Find where the given text appears and provide that cell's center as [X, Y] coordinate. 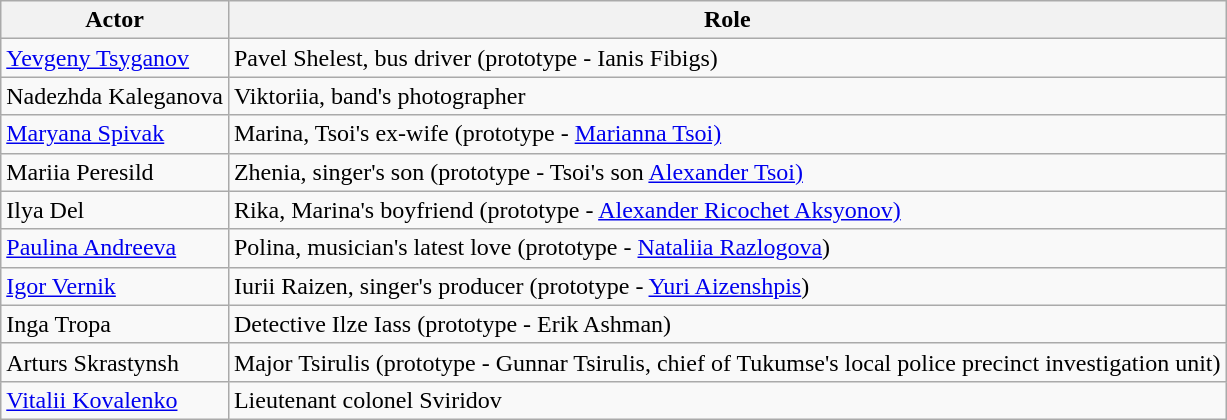
Major Tsirulis (prototype - Gunnar Tsirulis, chief of Tukumse's local police precinct investigation unit) [727, 362]
Viktoriia, band's photographer [727, 96]
Paulina Andreeva [115, 248]
Nadezhda Kaleganova [115, 96]
Rika, Marina's boyfriend (prototype - Alexander Ricochet Aksyonov) [727, 210]
Vitalii Kovalenko [115, 400]
Marina, Tsoi's ex-wife (prototype - Marianna Tsoi) [727, 134]
Mariia Peresild [115, 172]
Maryana Spivak [115, 134]
Pavel Shelest, bus driver (prototype - Ianis Fibigs) [727, 58]
Igor Vernik [115, 286]
Zhenia, singer's son (prototype - Tsoi's son Alexander Tsoi) [727, 172]
Inga Tropa [115, 324]
Detective Ilze Iass (prototype - Erik Ashman) [727, 324]
Ilya Del [115, 210]
Yevgeny Tsyganov [115, 58]
Iurii Raizen, singer's producer (prototype - Yuri Aizenshpis) [727, 286]
Role [727, 20]
Lieutenant colonel Sviridov [727, 400]
Actor [115, 20]
Arturs Skrastynsh [115, 362]
Polina, musician's latest love (prototype - Nataliia Razlogova) [727, 248]
